Pinpoint the cell where the given text exists, returning its (X, Y) midpoint coordinate. 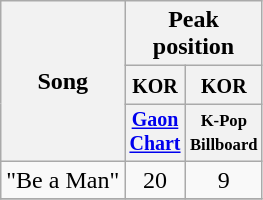
K-Pop Billboard (224, 132)
20 (156, 180)
Song (63, 82)
9 (224, 180)
Peak position (194, 34)
"Be a Man" (63, 180)
Gaon Chart (156, 132)
